Search for the cell housing the specified text and yield its (X, Y) center coordinate. 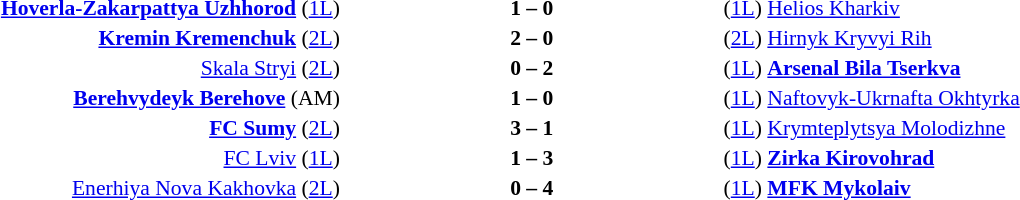
3 – 1 (532, 128)
2 – 0 (532, 38)
0 – 2 (532, 68)
1 – 3 (532, 158)
1 – 0 (532, 98)
